Output the (X, Y) coordinate of the center of the cell containing the given text.  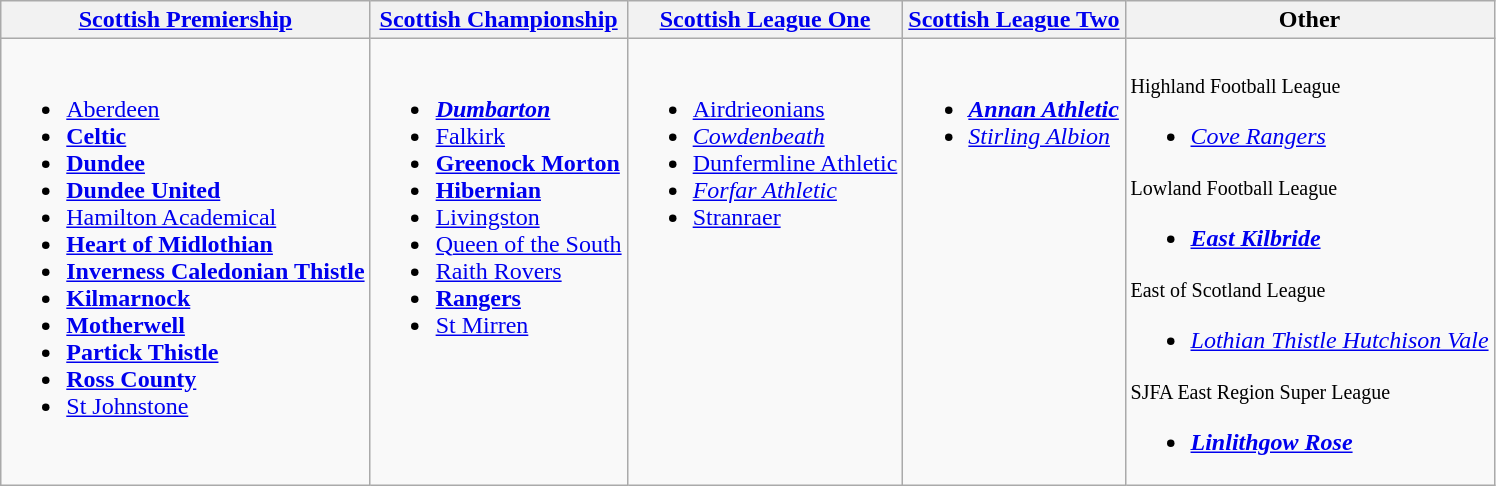
Other (1310, 20)
Scottish Premiership (186, 20)
Scottish League One (765, 20)
AirdrieoniansCowdenbeathDunfermline AthleticForfar AthleticStranraer (765, 262)
Annan AthleticStirling Albion (1014, 262)
DumbartonFalkirkGreenock MortonHibernianLivingstonQueen of the SouthRaith RoversRangersSt Mirren (498, 262)
Scottish Championship (498, 20)
Scottish League Two (1014, 20)
